Search for the cell housing the specified text and yield its (x, y) center coordinate. 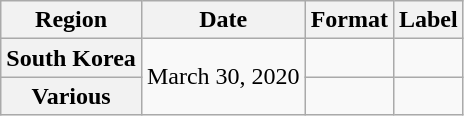
March 30, 2020 (223, 77)
South Korea (72, 58)
Date (223, 20)
Format (349, 20)
Region (72, 20)
Various (72, 96)
Label (428, 20)
